Capture the cell that displays the provided text and extract its (x, y) central coordinate. 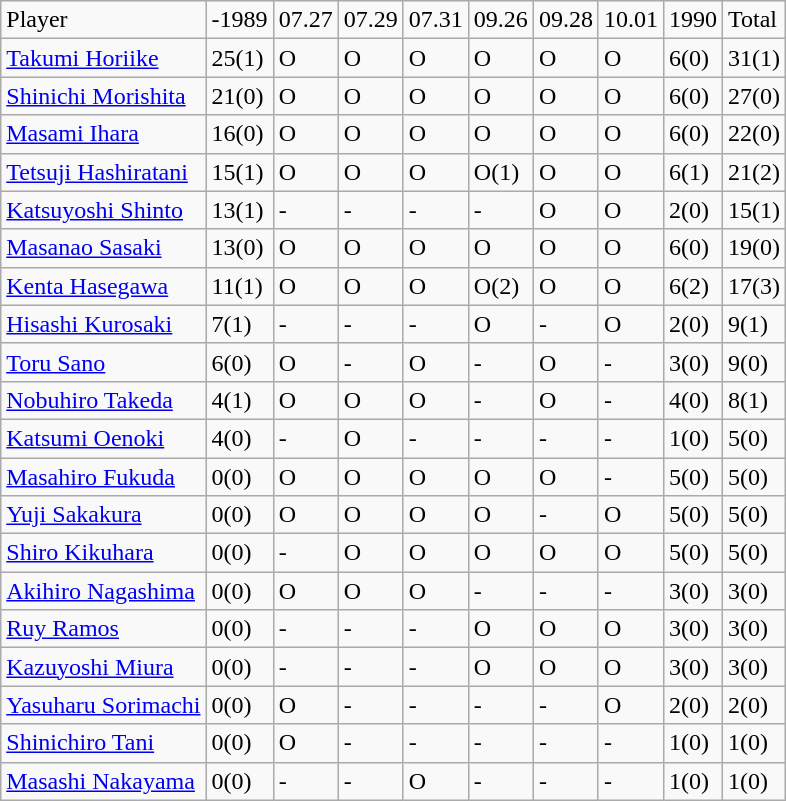
07.27 (306, 20)
Shiro Kikuhara (104, 553)
6(1) (692, 172)
Yasuharu Sorimachi (104, 705)
Player (104, 20)
1990 (692, 20)
Kazuyoshi Miura (104, 667)
21(2) (754, 172)
31(1) (754, 58)
-1989 (240, 20)
9(1) (754, 324)
Shinichi Morishita (104, 96)
17(3) (754, 286)
Hisashi Kurosaki (104, 324)
Takumi Horiike (104, 58)
07.29 (370, 20)
4(1) (240, 400)
Katsumi Oenoki (104, 438)
22(0) (754, 134)
25(1) (240, 58)
07.31 (436, 20)
Total (754, 20)
Katsuyoshi Shinto (104, 210)
09.28 (566, 20)
Yuji Sakakura (104, 515)
9(0) (754, 362)
8(1) (754, 400)
Akihiro Nagashima (104, 591)
Tetsuji Hashiratani (104, 172)
13(1) (240, 210)
Shinichiro Tani (104, 743)
Masashi Nakayama (104, 781)
Masami Ihara (104, 134)
Ruy Ramos (104, 629)
Masanao Sasaki (104, 248)
Masahiro Fukuda (104, 477)
27(0) (754, 96)
16(0) (240, 134)
O(2) (500, 286)
Nobuhiro Takeda (104, 400)
O(1) (500, 172)
09.26 (500, 20)
6(2) (692, 286)
Kenta Hasegawa (104, 286)
19(0) (754, 248)
21(0) (240, 96)
7(1) (240, 324)
11(1) (240, 286)
13(0) (240, 248)
10.01 (630, 20)
Toru Sano (104, 362)
